For the text-containing cell, return its midpoint in (X, Y) coordinate format. 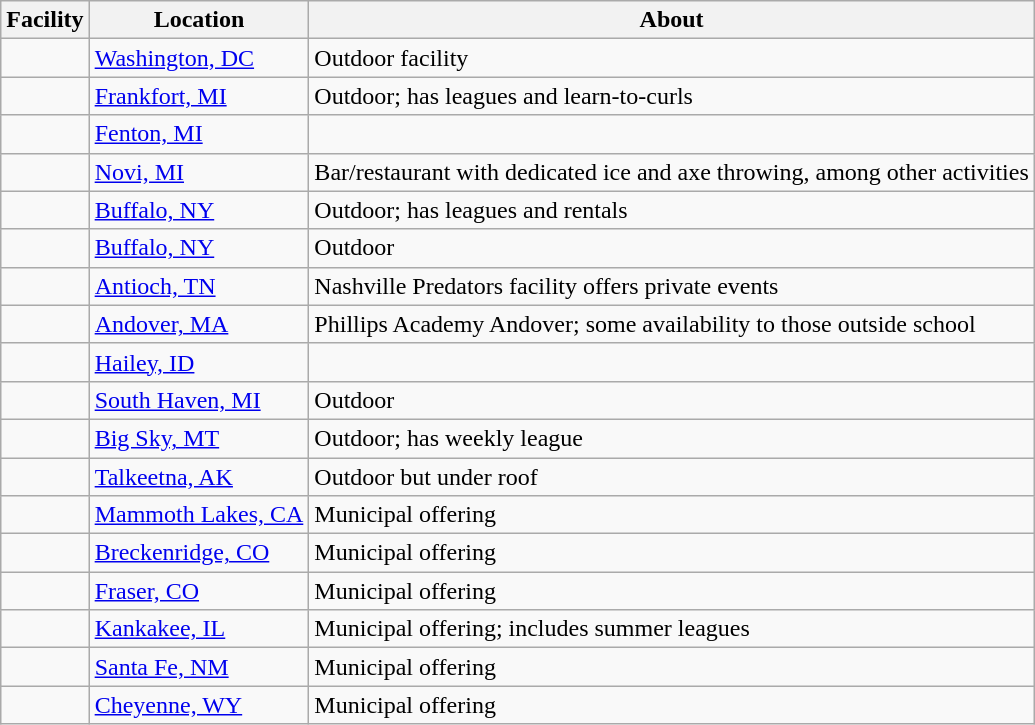
Santa Fe, NM (199, 667)
Outdoor but under roof (672, 477)
Cheyenne, WY (199, 705)
Fenton, MI (199, 134)
Big Sky, MT (199, 438)
Washington, DC (199, 58)
Breckenridge, CO (199, 553)
Municipal offering; includes summer leagues (672, 629)
Location (199, 20)
Outdoor; has leagues and rentals (672, 210)
Facility (45, 20)
Fraser, CO (199, 591)
Phillips Academy Andover; some availability to those outside school (672, 324)
Outdoor; has weekly league (672, 438)
Mammoth Lakes, CA (199, 515)
Novi, MI (199, 172)
Outdoor facility (672, 58)
Talkeetna, AK (199, 477)
Andover, MA (199, 324)
Hailey, ID (199, 362)
Kankakee, IL (199, 629)
South Haven, MI (199, 400)
Frankfort, MI (199, 96)
Outdoor; has leagues and learn-to-curls (672, 96)
Bar/restaurant with dedicated ice and axe throwing, among other activities (672, 172)
About (672, 20)
Antioch, TN (199, 286)
Nashville Predators facility offers private events (672, 286)
